Locate the cell with the specified text and output its [X, Y] center coordinate. 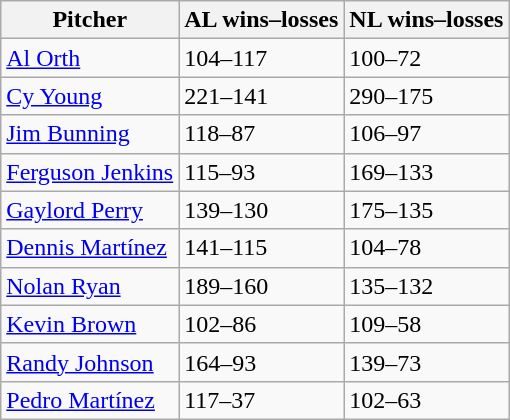
Ferguson Jenkins [90, 172]
Cy Young [90, 96]
139–130 [262, 210]
117–37 [262, 400]
221–141 [262, 96]
139–73 [426, 362]
Pitcher [90, 20]
141–115 [262, 248]
Dennis Martínez [90, 248]
164–93 [262, 362]
Pedro Martínez [90, 400]
169–133 [426, 172]
AL wins–losses [262, 20]
104–78 [426, 248]
100–72 [426, 58]
290–175 [426, 96]
Kevin Brown [90, 324]
118–87 [262, 134]
Gaylord Perry [90, 210]
106–97 [426, 134]
189–160 [262, 286]
135–132 [426, 286]
Jim Bunning [90, 134]
102–86 [262, 324]
102–63 [426, 400]
Randy Johnson [90, 362]
115–93 [262, 172]
Al Orth [90, 58]
109–58 [426, 324]
NL wins–losses [426, 20]
104–117 [262, 58]
Nolan Ryan [90, 286]
175–135 [426, 210]
